Locate the cell with the specified text and output its (X, Y) center coordinate. 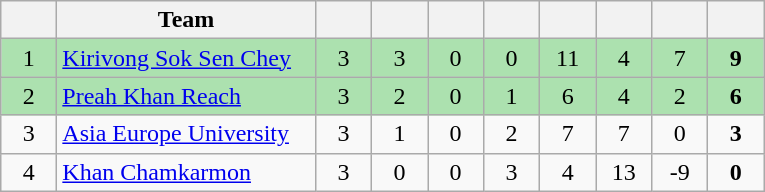
Kirivong Sok Sen Chey (186, 58)
11 (568, 58)
9 (736, 58)
13 (624, 172)
Asia Europe University (186, 134)
Preah Khan Reach (186, 96)
-9 (680, 172)
Team (186, 20)
Khan Chamkarmon (186, 172)
